From the cell containing the given text, extract its center point as [X, Y] coordinate. 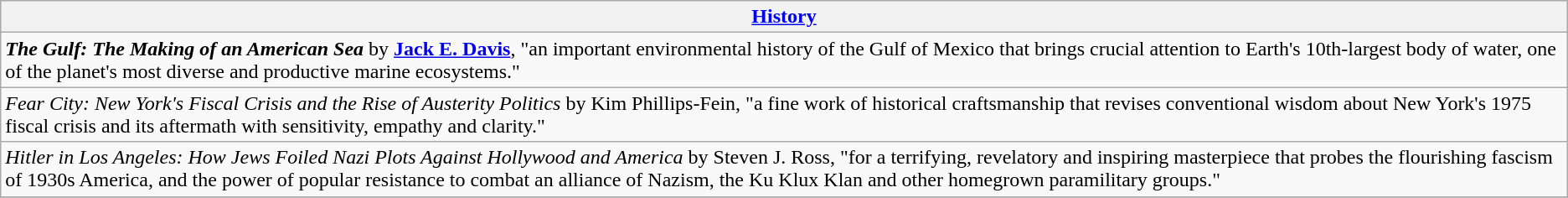
History [784, 17]
